Return the [X, Y] coordinate for the center point of the cell that contains the specified text.  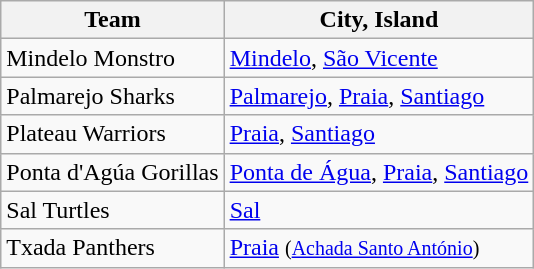
Ponta d'Agúa Gorillas [112, 172]
Team [112, 20]
Mindelo, São Vicente [379, 58]
Praia, Santiago [379, 134]
Palmarejo, Praia, Santiago [379, 96]
City, Island [379, 20]
Ponta de Água, Praia, Santiago [379, 172]
Txada Panthers [112, 248]
Sal [379, 210]
Praia (Achada Santo António) [379, 248]
Sal Turtles [112, 210]
Mindelo Monstro [112, 58]
Plateau Warriors [112, 134]
Palmarejo Sharks [112, 96]
